From the cell containing the given text, extract its center point as [X, Y] coordinate. 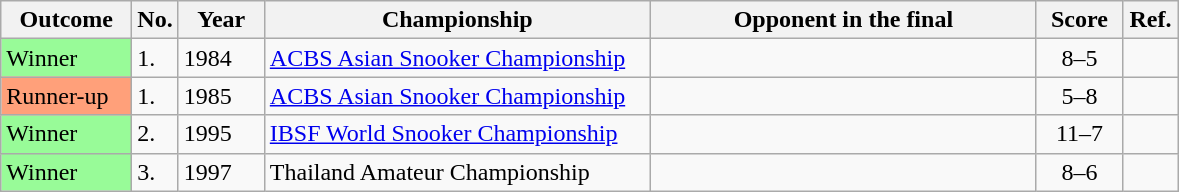
Runner-up [66, 96]
1997 [221, 172]
8–5 [1079, 58]
Outcome [66, 20]
1995 [221, 134]
Opponent in the final [843, 20]
Score [1079, 20]
8–6 [1079, 172]
3. [155, 172]
Thailand Amateur Championship [457, 172]
2. [155, 134]
IBSF World Snooker Championship [457, 134]
No. [155, 20]
1985 [221, 96]
Year [221, 20]
Ref. [1150, 20]
11–7 [1079, 134]
Championship [457, 20]
5–8 [1079, 96]
1984 [221, 58]
